Search for the cell housing the specified text and yield its [x, y] center coordinate. 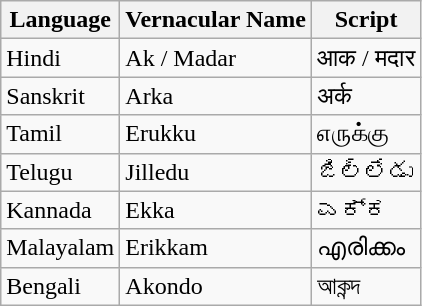
Malayalam [60, 248]
Arka [216, 96]
Akondo [216, 286]
Vernacular Name [216, 20]
జిల్లేడు [366, 172]
Kannada [60, 210]
Script [366, 20]
Jilledu [216, 172]
ಎಕ್ಕ [366, 210]
Tamil [60, 134]
Bengali [60, 286]
आक / मदार [366, 58]
আকন্দ [366, 286]
Erikkam [216, 248]
Telugu [60, 172]
अर्क [366, 96]
Hindi [60, 58]
எருக்கு [366, 134]
Ekka [216, 210]
Erukku [216, 134]
Ak / Madar [216, 58]
Language [60, 20]
Sanskrit [60, 96]
എരിക്കം [366, 248]
